Extract the (x, y) coordinate from the center of the cell holding the provided text.  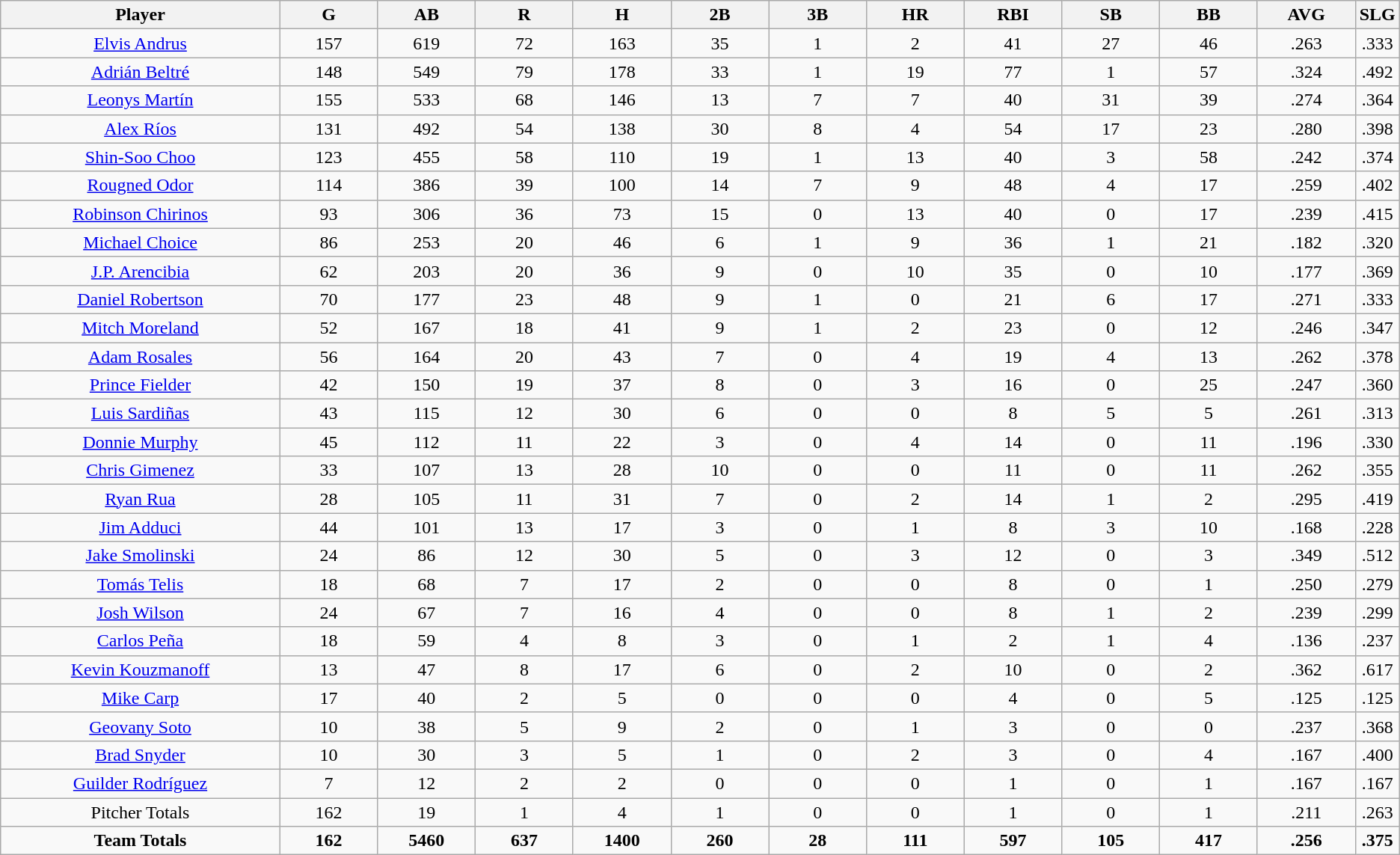
Pitcher Totals (141, 812)
Adam Rosales (141, 357)
Mike Carp (141, 698)
.259 (1306, 186)
56 (329, 357)
.617 (1378, 669)
Kevin Kouzmanoff (141, 669)
38 (426, 726)
.369 (1378, 271)
.242 (1306, 157)
1400 (622, 841)
RBI (1013, 15)
62 (329, 271)
Prince Fielder (141, 385)
Luis Sardiñas (141, 414)
Josh Wilson (141, 613)
3B (818, 15)
.246 (1306, 328)
Brad Snyder (141, 755)
25 (1209, 385)
Daniel Robertson (141, 299)
.360 (1378, 385)
Carlos Peña (141, 641)
HR (915, 15)
.256 (1306, 841)
131 (329, 129)
SB (1111, 15)
AVG (1306, 15)
.320 (1378, 242)
Player (141, 15)
203 (426, 271)
.299 (1378, 613)
306 (426, 214)
.313 (1378, 414)
Team Totals (141, 841)
177 (426, 299)
.512 (1378, 556)
115 (426, 414)
Jim Adduci (141, 527)
637 (525, 841)
Adrián Beltré (141, 72)
77 (1013, 72)
J.P. Arencibia (141, 271)
146 (622, 100)
Michael Choice (141, 242)
37 (622, 385)
.136 (1306, 641)
G (329, 15)
253 (426, 242)
260 (719, 841)
.398 (1378, 129)
.400 (1378, 755)
Tomás Telis (141, 584)
Robinson Chirinos (141, 214)
44 (329, 527)
72 (525, 43)
417 (1209, 841)
Jake Smolinski (141, 556)
157 (329, 43)
.347 (1378, 328)
.279 (1378, 584)
.402 (1378, 186)
.364 (1378, 100)
107 (426, 471)
.228 (1378, 527)
Rougned Odor (141, 186)
R (525, 15)
.182 (1306, 242)
123 (329, 157)
.330 (1378, 442)
.349 (1306, 556)
15 (719, 214)
.378 (1378, 357)
67 (426, 613)
.324 (1306, 72)
549 (426, 72)
.274 (1306, 100)
148 (329, 72)
167 (426, 328)
93 (329, 214)
112 (426, 442)
.247 (1306, 385)
533 (426, 100)
164 (426, 357)
Chris Gimenez (141, 471)
.355 (1378, 471)
492 (426, 129)
.362 (1306, 669)
Mitch Moreland (141, 328)
42 (329, 385)
.295 (1306, 499)
Geovany Soto (141, 726)
47 (426, 669)
57 (1209, 72)
.168 (1306, 527)
.492 (1378, 72)
.177 (1306, 271)
178 (622, 72)
.280 (1306, 129)
45 (329, 442)
27 (1111, 43)
Ryan Rua (141, 499)
Elvis Andrus (141, 43)
Guilder Rodríguez (141, 783)
163 (622, 43)
.271 (1306, 299)
.375 (1378, 841)
.211 (1306, 812)
Shin-Soo Choo (141, 157)
.415 (1378, 214)
70 (329, 299)
73 (622, 214)
SLG (1378, 15)
79 (525, 72)
101 (426, 527)
22 (622, 442)
2B (719, 15)
5460 (426, 841)
.368 (1378, 726)
Donnie Murphy (141, 442)
455 (426, 157)
59 (426, 641)
.261 (1306, 414)
Leonys Martín (141, 100)
111 (915, 841)
52 (329, 328)
H (622, 15)
597 (1013, 841)
.196 (1306, 442)
386 (426, 186)
.419 (1378, 499)
138 (622, 129)
.374 (1378, 157)
150 (426, 385)
114 (329, 186)
110 (622, 157)
BB (1209, 15)
Alex Ríos (141, 129)
100 (622, 186)
155 (329, 100)
AB (426, 15)
619 (426, 43)
.250 (1306, 584)
